Provide the [x, y] coordinate of the cell's center where the given text is located.  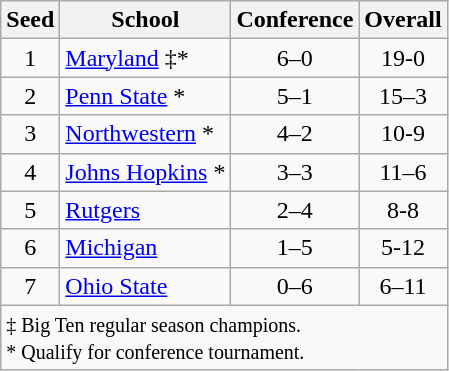
11–6 [403, 172]
8-8 [403, 210]
Michigan [146, 248]
4 [30, 172]
Seed [30, 20]
3 [30, 134]
2–4 [295, 210]
19-0 [403, 58]
6–11 [403, 286]
5-12 [403, 248]
Maryland ‡* [146, 58]
Ohio State [146, 286]
1 [30, 58]
Rutgers [146, 210]
15–3 [403, 96]
Overall [403, 20]
6–0 [295, 58]
Johns Hopkins * [146, 172]
4–2 [295, 134]
0–6 [295, 286]
3–3 [295, 172]
‡ Big Ten regular season champions. * Qualify for conference tournament. [224, 338]
2 [30, 96]
School [146, 20]
5–1 [295, 96]
5 [30, 210]
1–5 [295, 248]
7 [30, 286]
Penn State * [146, 96]
Northwestern * [146, 134]
Conference [295, 20]
10-9 [403, 134]
6 [30, 248]
